Determine the (x, y) coordinate at the center of the cell enclosing the given text.  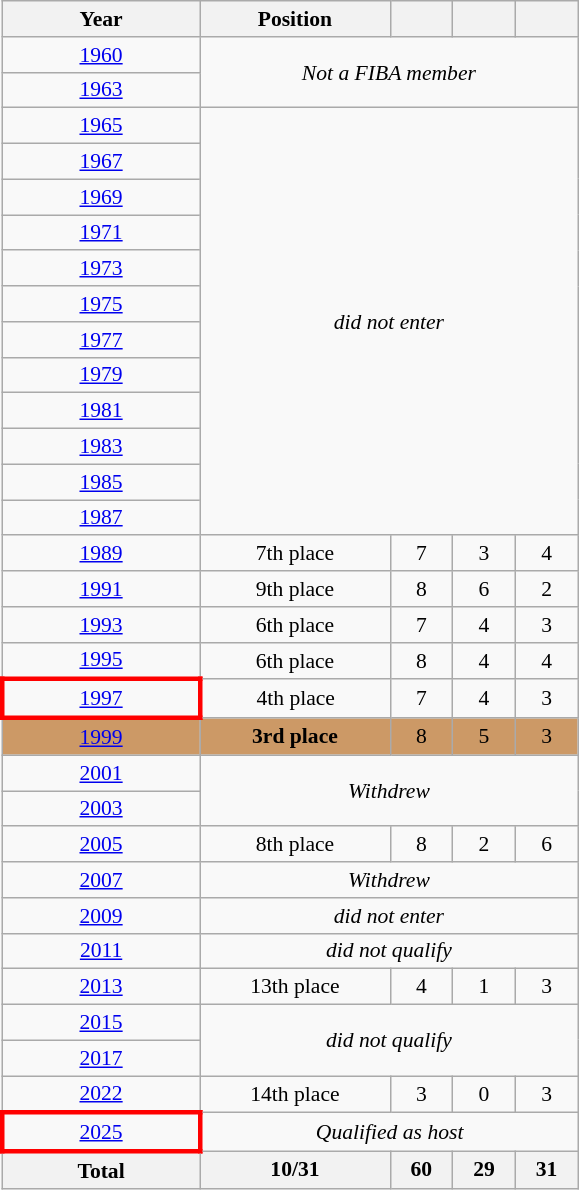
5 (484, 736)
1983 (101, 447)
1960 (101, 55)
1 (484, 987)
2003 (101, 809)
1971 (101, 233)
1985 (101, 482)
1995 (101, 660)
1977 (101, 340)
Not a FIBA member (389, 72)
13th place (295, 987)
2005 (101, 845)
2007 (101, 880)
0 (484, 1094)
2017 (101, 1058)
1965 (101, 126)
Total (101, 1170)
1981 (101, 411)
8th place (295, 845)
1973 (101, 269)
1987 (101, 518)
1967 (101, 162)
1969 (101, 197)
9th place (295, 589)
2025 (101, 1132)
31 (546, 1170)
2009 (101, 916)
1991 (101, 589)
1989 (101, 554)
14th place (295, 1094)
Qualified as host (389, 1132)
Year (101, 19)
60 (422, 1170)
2015 (101, 1023)
Position (295, 19)
1993 (101, 625)
2001 (101, 773)
7th place (295, 554)
1975 (101, 304)
4th place (295, 700)
1999 (101, 736)
3rd place (295, 736)
1997 (101, 700)
2022 (101, 1094)
2011 (101, 951)
1979 (101, 375)
10/31 (295, 1170)
1963 (101, 90)
29 (484, 1170)
2013 (101, 987)
